Extract the (X, Y) coordinate from the center of the cell holding the provided text.  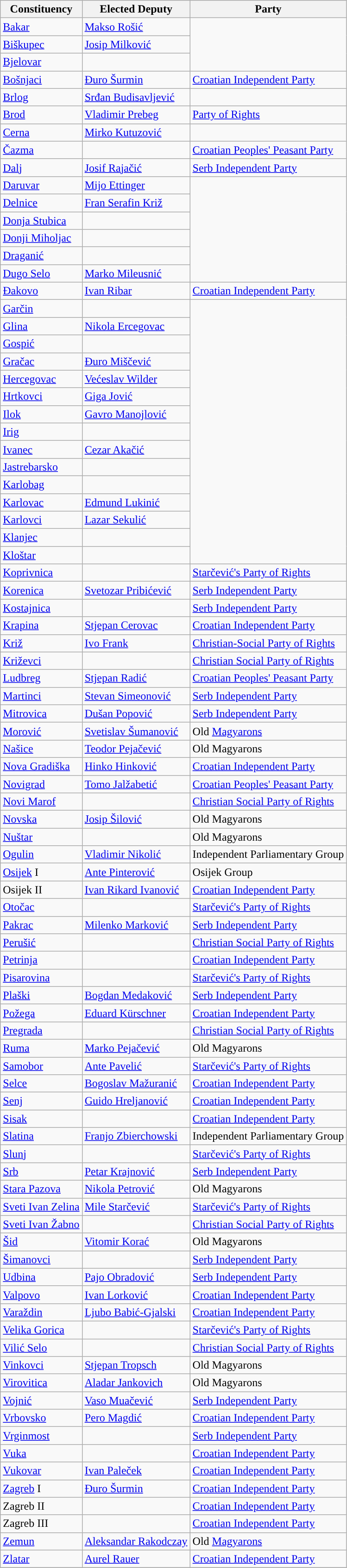
Josif Rajačić (136, 167)
Selce (41, 1084)
Slatina (41, 1136)
Stjepan Cerovac (136, 626)
Ivan Ribar (136, 291)
Aurel Rauer (136, 1559)
Pakrac (41, 925)
Mile Starčević (136, 1207)
Party of Rights (268, 115)
Vitomir Korać (136, 1242)
Zagreb II (41, 1506)
Christian-Social Party of Rights (268, 643)
Gospić (41, 344)
Nova Gradiška (41, 766)
Dugo Selo (41, 273)
Makso Rošić (136, 27)
Ogulin (41, 855)
Srđan Budisavljević (136, 97)
Šimanovci (41, 1259)
Dalj (41, 167)
Svetislav Šumanović (136, 731)
Đuro Miščević (136, 361)
Vrbovsko (41, 1418)
Daruvar (41, 185)
Kloštar (41, 555)
Vukovar (41, 1471)
Nuštar (41, 837)
Ilok (41, 414)
Franjo Zbierchowski (136, 1136)
Josip Milković (136, 44)
Mitrovica (41, 713)
Fran Serafin Križ (136, 203)
Zagreb I (41, 1488)
Ante Pavelić (136, 1066)
Osijek I (41, 872)
Ludbreg (41, 678)
Guido Hreljanović (136, 1101)
Morović (41, 731)
Novigrad (41, 784)
Hinko Hinković (136, 766)
Mijo Ettinger (136, 185)
Dušan Popović (136, 713)
Martinci (41, 696)
Bogoslav Mažuranić (136, 1084)
Zlatar (41, 1559)
Vinkovci (41, 1365)
Brlog (41, 97)
Osijek Group (268, 872)
Vladimir Nikolić (136, 855)
Tomo Jalžabetić (136, 784)
Aladar Jankovich (136, 1383)
Eduard Kürschner (136, 1013)
Udbina (41, 1277)
Ruma (41, 1048)
Edmund Lukinić (136, 502)
Novi Marof (41, 802)
Klanjec (41, 538)
Karlovci (41, 520)
Vaso Muačević (136, 1401)
Stara Pazova (41, 1189)
Petar Krajnović (136, 1171)
Pregrada (41, 1030)
Ivan Rikard Ivanović (136, 890)
Karlovac (41, 502)
Party (268, 9)
Slunj (41, 1154)
Gračac (41, 361)
Pero Magdić (136, 1418)
Šid (41, 1242)
Hrtkovci (41, 397)
Korenica (41, 590)
Sveti Ivan Zelina (41, 1207)
Glina (41, 326)
Ante Pinterović (136, 872)
Križevci (41, 661)
Nikola Ercegovac (136, 326)
Senj (41, 1101)
Gavro Manojlović (136, 414)
Vrginmost (41, 1436)
Ivan Paleček (136, 1471)
Svetozar Pribićević (136, 590)
Ivanec (41, 449)
Ivo Frank (136, 643)
Stjepan Tropsch (136, 1365)
Sisak (41, 1119)
Bakar (41, 27)
Plaški (41, 995)
Josip Šilović (136, 819)
Osijek II (41, 890)
Zemun (41, 1541)
Marko Mileusnić (136, 273)
Sveti Ivan Žabno (41, 1224)
Bogdan Medaković (136, 995)
Draganić (41, 256)
Varaždin (41, 1312)
Donji Miholjac (41, 238)
Nikola Petrović (136, 1189)
Stevan Simeonović (136, 696)
Većeslav Wilder (136, 379)
Elected Deputy (136, 9)
Biškupec (41, 44)
Irig (41, 432)
Pajo Obradović (136, 1277)
Velika Gorica (41, 1330)
Valpovo (41, 1295)
Garčin (41, 309)
Ljubo Babić-Gjalski (136, 1312)
Constituency (41, 9)
Jastrebarsko (41, 467)
Bošnjaci (41, 80)
Vladimir Prebeg (136, 115)
Novska (41, 819)
Ivan Lorković (136, 1295)
Vuka (41, 1453)
Petrinja (41, 960)
Zagreb III (41, 1524)
Otočac (41, 907)
Lazar Sekulić (136, 520)
Virovitica (41, 1383)
Bjelovar (41, 62)
Pisarovina (41, 978)
Perušić (41, 942)
Požega (41, 1013)
Križ (41, 643)
Marko Pejačević (136, 1048)
Našice (41, 749)
Donja Stubica (41, 221)
Srb (41, 1171)
Stjepan Radić (136, 678)
Milenko Marković (136, 925)
Cerna (41, 132)
Teodor Pejačević (136, 749)
Koprivnica (41, 573)
Vilić Selo (41, 1348)
Aleksandar Rakodczay (136, 1541)
Krapina (41, 626)
Đakovo (41, 291)
Karlobag (41, 484)
Brod (41, 115)
Kostajnica (41, 608)
Cezar Akačić (136, 449)
Samobor (41, 1066)
Mirko Kutuzović (136, 132)
Hercegovac (41, 379)
Čazma (41, 150)
Delnice (41, 203)
Giga Jović (136, 397)
Vojnić (41, 1401)
